Capture the cell that displays the provided text and extract its (X, Y) central coordinate. 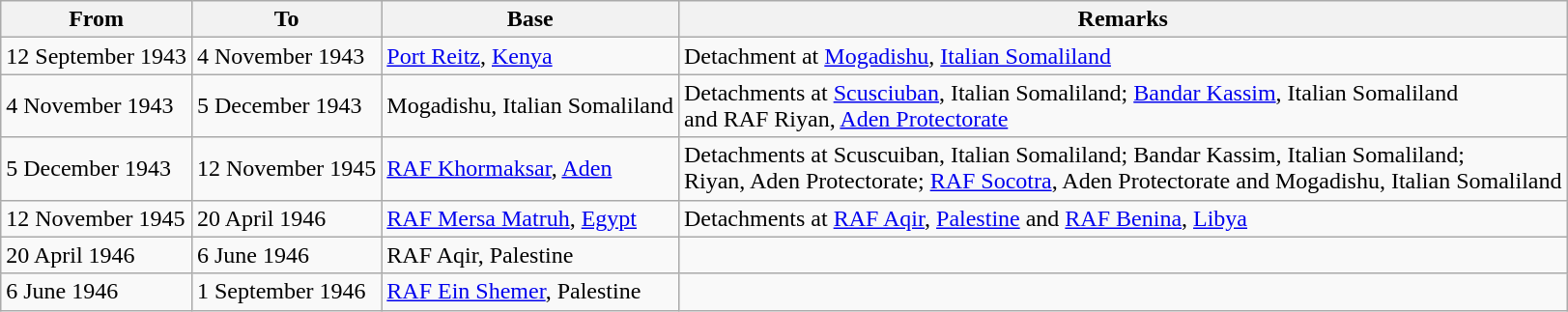
1 September 1946 (286, 292)
RAF Aqir, Palestine (530, 255)
Port Reitz, Kenya (530, 56)
From (97, 19)
RAF Ein Shemer, Palestine (530, 292)
Base (530, 19)
Detachment at Mogadishu, Italian Somaliland (1123, 56)
Remarks (1123, 19)
To (286, 19)
Detachments at Scusciuban, Italian Somaliland; Bandar Kassim, Italian Somaliland and RAF Riyan, Aden Protectorate (1123, 106)
12 September 1943 (97, 56)
RAF Khormaksar, Aden (530, 168)
Mogadishu, Italian Somaliland (530, 106)
Detachments at RAF Aqir, Palestine and RAF Benina, Libya (1123, 218)
RAF Mersa Matruh, Egypt (530, 218)
